Scan for the cell matching the given text and deliver its (x, y) coordinate at center. 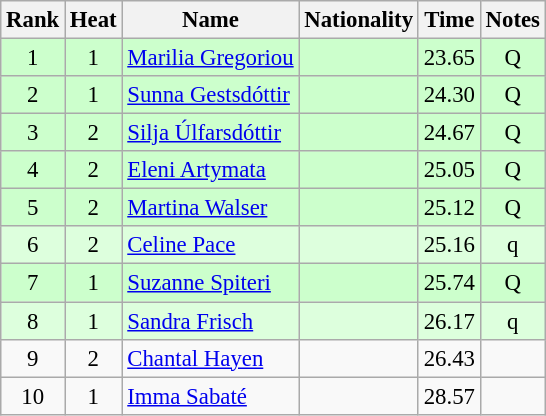
3 (33, 133)
Eleni Artymata (210, 170)
25.05 (449, 170)
Heat (94, 20)
Martina Walser (210, 208)
7 (33, 283)
28.57 (449, 396)
Rank (33, 20)
Silja Úlfarsdóttir (210, 133)
26.43 (449, 358)
5 (33, 208)
8 (33, 321)
Notes (512, 20)
Nationality (358, 20)
Suzanne Spiteri (210, 283)
25.74 (449, 283)
Chantal Hayen (210, 358)
Time (449, 20)
24.67 (449, 133)
Sunna Gestsdóttir (210, 95)
Name (210, 20)
26.17 (449, 321)
Imma Sabaté (210, 396)
9 (33, 358)
25.16 (449, 245)
Sandra Frisch (210, 321)
Celine Pace (210, 245)
24.30 (449, 95)
10 (33, 396)
6 (33, 245)
23.65 (449, 58)
4 (33, 170)
Marilia Gregoriou (210, 58)
25.12 (449, 208)
